Provide the (x, y) coordinate of the cell's center where the given text is located.  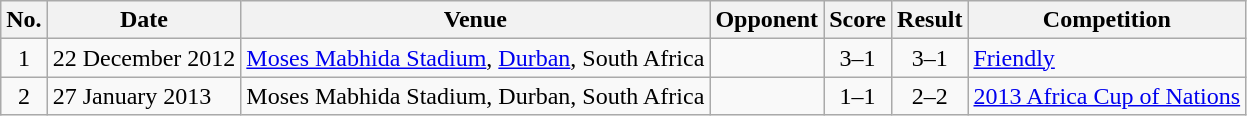
No. (24, 20)
1–1 (858, 96)
Friendly (1107, 58)
Opponent (767, 20)
Venue (476, 20)
2–2 (930, 96)
2013 Africa Cup of Nations (1107, 96)
22 December 2012 (144, 58)
Competition (1107, 20)
2 (24, 96)
Date (144, 20)
Result (930, 20)
1 (24, 58)
Score (858, 20)
27 January 2013 (144, 96)
